Return (x, y) of the center of cell containing provided text 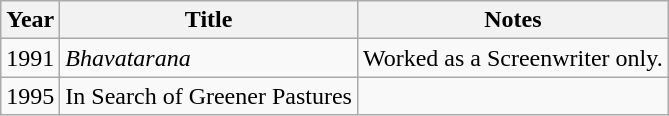
Year (30, 20)
Bhavatarana (209, 58)
Notes (512, 20)
Title (209, 20)
Worked as a Screenwriter only. (512, 58)
In Search of Greener Pastures (209, 96)
1991 (30, 58)
1995 (30, 96)
